Return the (x, y) coordinate for the center point of the cell that contains the specified text.  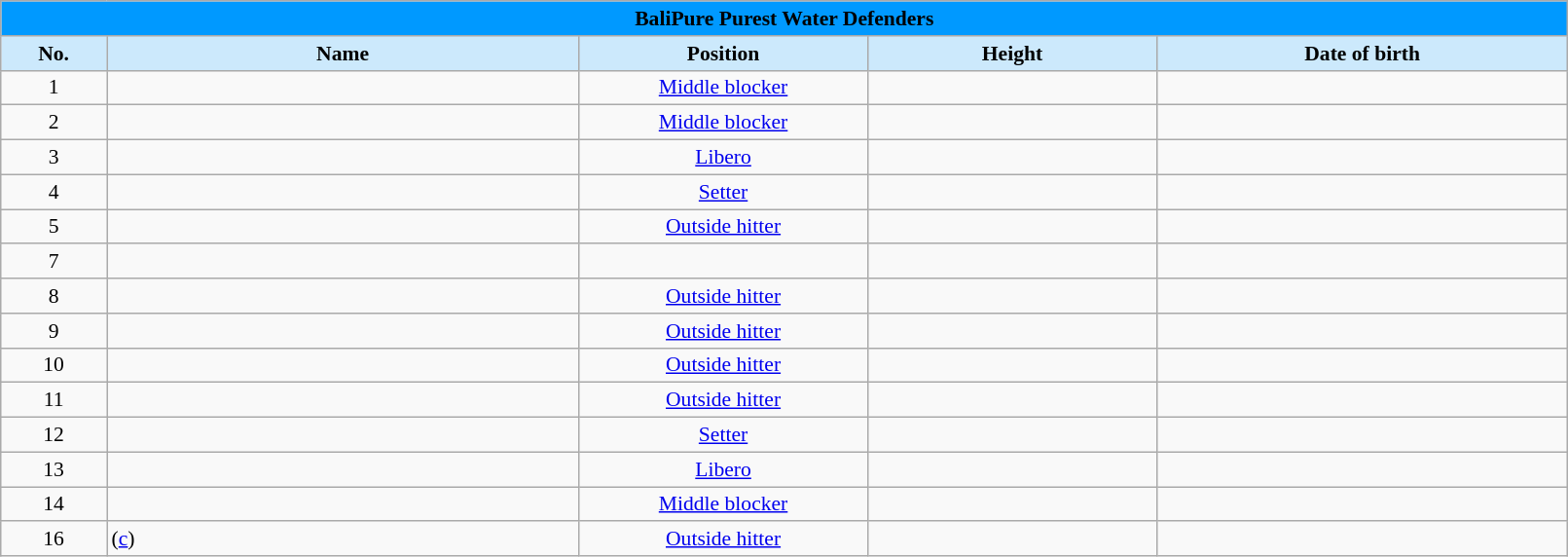
(c) (343, 539)
13 (55, 469)
4 (55, 192)
Date of birth (1362, 54)
2 (55, 123)
Name (343, 54)
10 (55, 365)
3 (55, 158)
7 (55, 262)
Position (724, 54)
9 (55, 331)
BaliPure Purest Water Defenders (784, 19)
5 (55, 227)
No. (55, 54)
16 (55, 539)
12 (55, 435)
Height (1012, 54)
8 (55, 296)
11 (55, 400)
14 (55, 504)
1 (55, 88)
